Locate the cell with the specified text and output its [X, Y] center coordinate. 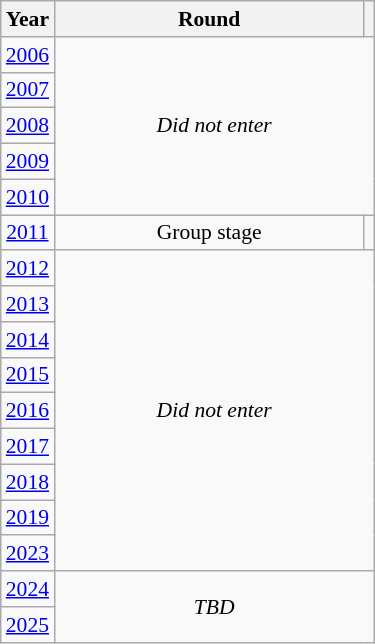
2016 [28, 411]
2017 [28, 447]
2007 [28, 90]
2019 [28, 518]
2018 [28, 482]
2011 [28, 233]
2012 [28, 269]
2013 [28, 304]
Round [209, 19]
2015 [28, 375]
2023 [28, 554]
2024 [28, 589]
2008 [28, 126]
Year [28, 19]
2010 [28, 197]
2006 [28, 55]
2025 [28, 625]
TBD [214, 606]
2009 [28, 162]
2014 [28, 340]
Group stage [209, 233]
